Output the (x, y) coordinate of the center of the cell containing the given text.  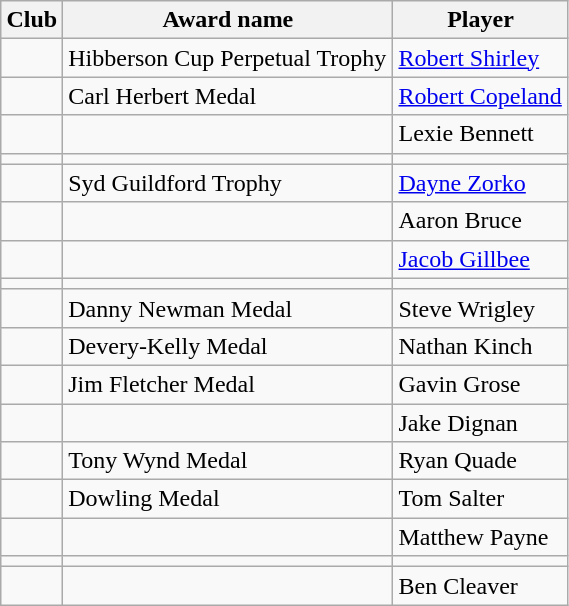
Syd Guildford Trophy (228, 183)
Player (480, 20)
Gavin Grose (480, 384)
Carl Herbert Medal (228, 96)
Club (32, 20)
Devery-Kelly Medal (228, 346)
Steve Wrigley (480, 308)
Hibberson Cup Perpetual Trophy (228, 58)
Nathan Kinch (480, 346)
Jim Fletcher Medal (228, 384)
Jake Dignan (480, 423)
Matthew Payne (480, 537)
Ben Cleaver (480, 586)
Tony Wynd Medal (228, 461)
Robert Copeland (480, 96)
Lexie Bennett (480, 134)
Robert Shirley (480, 58)
Tom Salter (480, 499)
Jacob Gillbee (480, 259)
Dowling Medal (228, 499)
Ryan Quade (480, 461)
Award name (228, 20)
Aaron Bruce (480, 221)
Danny Newman Medal (228, 308)
Dayne Zorko (480, 183)
